Locate the cell with the specified text and output its [x, y] center coordinate. 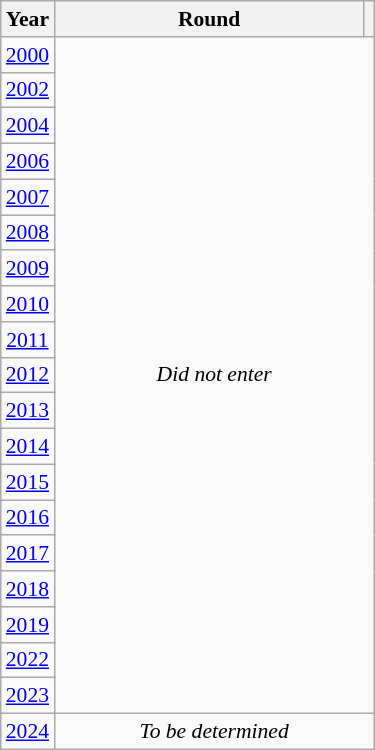
2009 [28, 269]
2022 [28, 660]
2002 [28, 90]
2019 [28, 625]
2006 [28, 162]
To be determined [214, 732]
2015 [28, 482]
2014 [28, 447]
2012 [28, 375]
2010 [28, 304]
2004 [28, 126]
2000 [28, 55]
2017 [28, 554]
Did not enter [214, 376]
2008 [28, 233]
2011 [28, 340]
2024 [28, 732]
2023 [28, 696]
Year [28, 19]
2016 [28, 518]
2007 [28, 197]
2013 [28, 411]
Round [209, 19]
2018 [28, 589]
